Return [X, Y] of the center of cell containing provided text 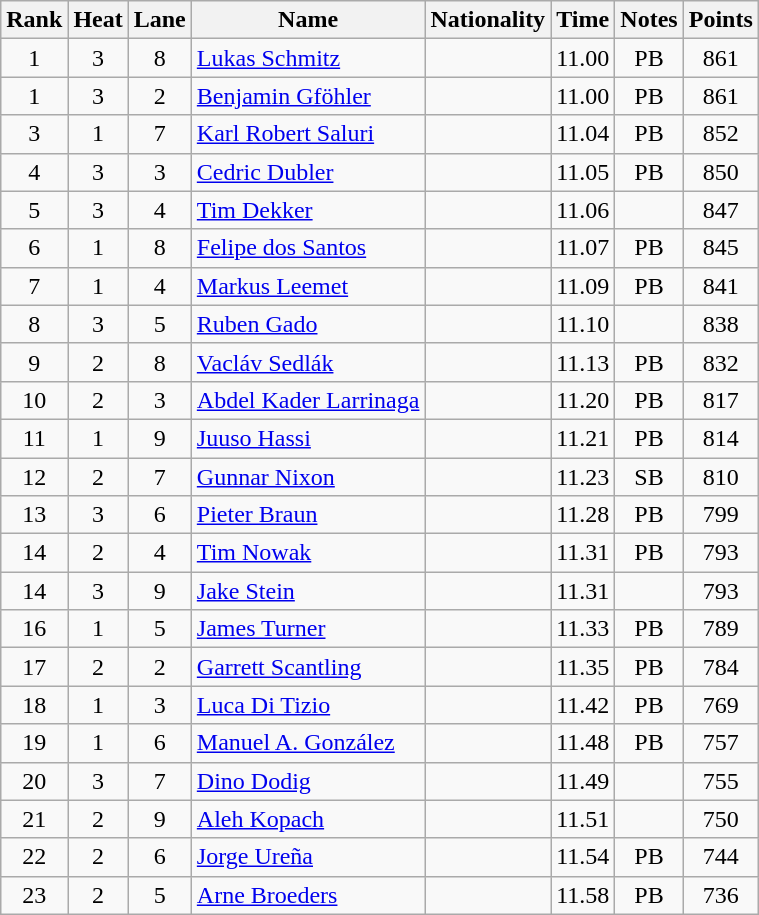
Dino Dodig [308, 781]
Arne Broeders [308, 895]
19 [34, 743]
852 [720, 134]
13 [34, 515]
11.23 [583, 477]
744 [720, 857]
Juuso Hassi [308, 438]
832 [720, 362]
Gunnar Nixon [308, 477]
Ruben Gado [308, 324]
814 [720, 438]
SB [649, 477]
Tim Dekker [308, 210]
Jorge Ureña [308, 857]
841 [720, 286]
Vacláv Sedlák [308, 362]
Markus Leemet [308, 286]
11.13 [583, 362]
11.06 [583, 210]
Abdel Kader Larrinaga [308, 400]
18 [34, 705]
11.49 [583, 781]
Cedric Dubler [308, 172]
11.21 [583, 438]
11.33 [583, 629]
847 [720, 210]
11.28 [583, 515]
817 [720, 400]
11.42 [583, 705]
11.20 [583, 400]
17 [34, 667]
810 [720, 477]
11.54 [583, 857]
11.51 [583, 819]
21 [34, 819]
838 [720, 324]
850 [720, 172]
757 [720, 743]
11.07 [583, 248]
Notes [649, 20]
23 [34, 895]
Tim Nowak [308, 553]
Karl Robert Saluri [308, 134]
James Turner [308, 629]
Jake Stein [308, 591]
Heat [98, 20]
22 [34, 857]
784 [720, 667]
769 [720, 705]
11.10 [583, 324]
Lane [160, 20]
11 [34, 438]
11.35 [583, 667]
16 [34, 629]
Nationality [488, 20]
11.58 [583, 895]
Time [583, 20]
11.04 [583, 134]
789 [720, 629]
799 [720, 515]
Points [720, 20]
Benjamin Gföhler [308, 96]
750 [720, 819]
12 [34, 477]
Rank [34, 20]
Name [308, 20]
Garrett Scantling [308, 667]
11.09 [583, 286]
Lukas Schmitz [308, 58]
845 [720, 248]
736 [720, 895]
Pieter Braun [308, 515]
10 [34, 400]
11.05 [583, 172]
20 [34, 781]
Luca Di Tizio [308, 705]
Manuel A. González [308, 743]
755 [720, 781]
11.48 [583, 743]
Felipe dos Santos [308, 248]
Aleh Kopach [308, 819]
